Search for the cell housing the specified text and yield its [x, y] center coordinate. 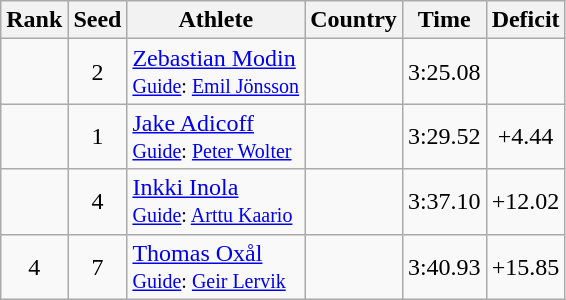
Zebastian ModinGuide: Emil Jönsson [216, 72]
Jake AdicoffGuide: Peter Wolter [216, 136]
Seed [98, 20]
Deficit [526, 20]
Time [444, 20]
3:25.08 [444, 72]
Athlete [216, 20]
+15.85 [526, 266]
3:40.93 [444, 266]
Rank [34, 20]
2 [98, 72]
+12.02 [526, 202]
Country [354, 20]
Inkki InolaGuide: Arttu Kaario [216, 202]
+4.44 [526, 136]
7 [98, 266]
Thomas OxålGuide: Geir Lervik [216, 266]
3:29.52 [444, 136]
3:37.10 [444, 202]
1 [98, 136]
